Scan for the cell matching the given text and deliver its [X, Y] coordinate at center. 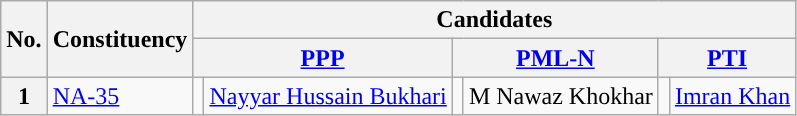
Candidates [494, 20]
M Nawaz Khokhar [560, 96]
No. [24, 39]
1 [24, 96]
NA-35 [120, 96]
PML-N [555, 58]
Nayyar Hussain Bukhari [328, 96]
Imran Khan [732, 96]
Constituency [120, 39]
PTI [726, 58]
PPP [322, 58]
